Output the (X, Y) coordinate of the center of the cell containing the given text.  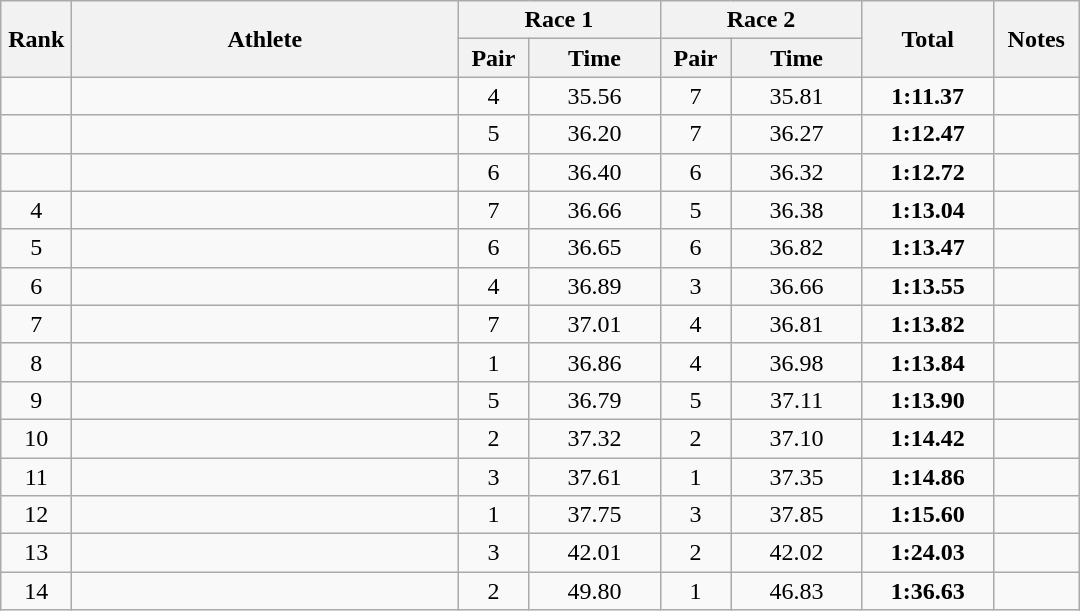
Race 2 (761, 20)
1:13.90 (928, 400)
37.01 (594, 324)
1:13.55 (928, 286)
1:14.86 (928, 477)
9 (36, 400)
36.81 (796, 324)
1:13.84 (928, 362)
1:14.42 (928, 438)
14 (36, 591)
1:15.60 (928, 515)
35.56 (594, 96)
10 (36, 438)
42.02 (796, 553)
36.98 (796, 362)
37.61 (594, 477)
Notes (1036, 39)
1:13.82 (928, 324)
1:12.47 (928, 134)
1:13.04 (928, 210)
37.11 (796, 400)
Athlete (265, 39)
37.35 (796, 477)
36.79 (594, 400)
49.80 (594, 591)
37.10 (796, 438)
36.27 (796, 134)
1:13.47 (928, 248)
Total (928, 39)
1:11.37 (928, 96)
Race 1 (559, 20)
37.32 (594, 438)
11 (36, 477)
8 (36, 362)
46.83 (796, 591)
37.85 (796, 515)
1:24.03 (928, 553)
42.01 (594, 553)
36.38 (796, 210)
1:12.72 (928, 172)
35.81 (796, 96)
12 (36, 515)
13 (36, 553)
1:36.63 (928, 591)
37.75 (594, 515)
36.20 (594, 134)
36.40 (594, 172)
36.65 (594, 248)
36.32 (796, 172)
36.86 (594, 362)
Rank (36, 39)
36.82 (796, 248)
36.89 (594, 286)
